Locate the cell with the specified text and output its [X, Y] center coordinate. 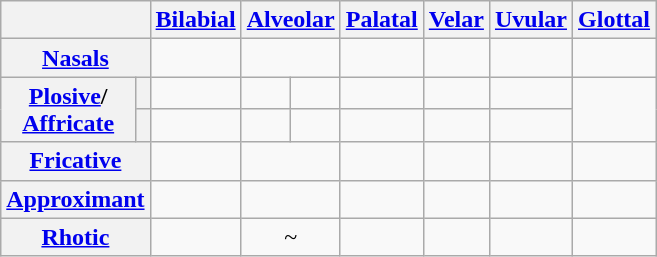
Fricative [76, 161]
Nasals [76, 58]
Plosive/Affricate [68, 110]
Velar [456, 20]
Approximant [76, 199]
Uvular [530, 20]
Alveolar [290, 20]
Rhotic [76, 237]
Glottal [614, 20]
Bilabial [196, 20]
~ [290, 237]
Palatal [382, 20]
